Identify which cell holds the provided text, then report its (x, y) central coordinate. 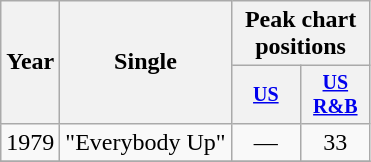
US (266, 94)
1979 (30, 142)
— (266, 142)
Single (146, 62)
33 (336, 142)
"Everybody Up" (146, 142)
Year (30, 62)
USR&B (336, 94)
Peak chart positions (300, 34)
